Output the [x, y] coordinate of the center of the cell containing the given text.  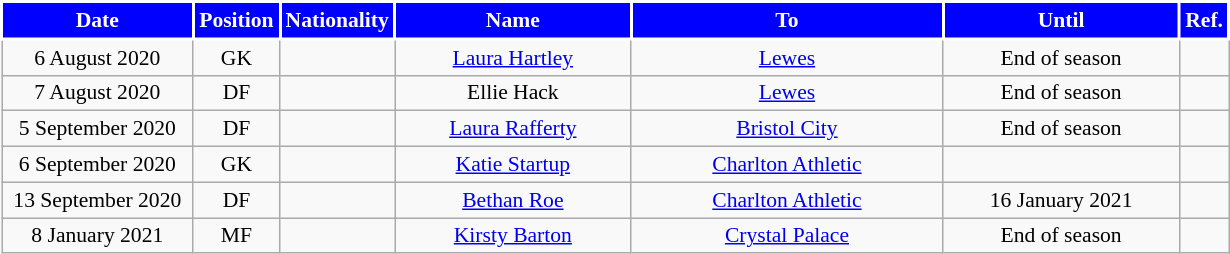
Katie Startup [514, 165]
Ellie Hack [514, 93]
Bethan Roe [514, 200]
To [787, 20]
Bristol City [787, 129]
6 September 2020 [98, 165]
Name [514, 20]
13 September 2020 [98, 200]
Nationality [338, 20]
7 August 2020 [98, 93]
16 January 2021 [1062, 200]
Laura Rafferty [514, 129]
Until [1062, 20]
Position [236, 20]
5 September 2020 [98, 129]
Laura Hartley [514, 57]
8 January 2021 [98, 236]
Date [98, 20]
Kirsty Barton [514, 236]
6 August 2020 [98, 57]
Ref. [1204, 20]
Crystal Palace [787, 236]
MF [236, 236]
